Search for the cell housing the specified text and yield its (x, y) center coordinate. 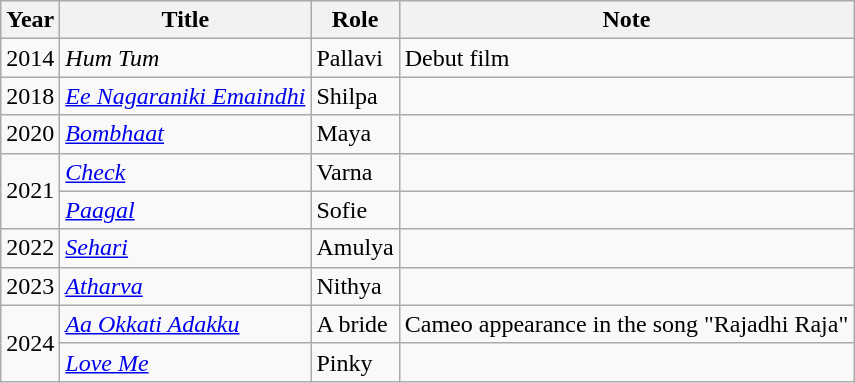
Sofie (355, 210)
Ee Nagaraniki Emaindhi (186, 96)
Amulya (355, 248)
2023 (30, 286)
Debut film (626, 58)
Title (186, 20)
Varna (355, 172)
Shilpa (355, 96)
Year (30, 20)
2014 (30, 58)
2022 (30, 248)
Aa Okkati Adakku (186, 324)
2020 (30, 134)
A bride (355, 324)
Paagal (186, 210)
Check (186, 172)
Note (626, 20)
Bombhaat (186, 134)
2024 (30, 343)
Atharva (186, 286)
Hum Tum (186, 58)
Pallavi (355, 58)
2018 (30, 96)
Role (355, 20)
Sehari (186, 248)
Maya (355, 134)
Pinky (355, 362)
Love Me (186, 362)
Nithya (355, 286)
Cameo appearance in the song "Rajadhi Raja" (626, 324)
2021 (30, 191)
